Return (x, y) of the center of cell containing provided text 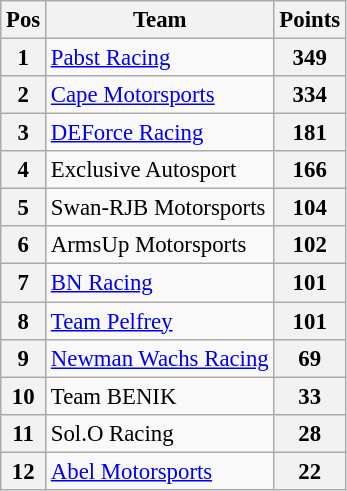
166 (310, 170)
BN Racing (160, 283)
10 (24, 396)
7 (24, 283)
4 (24, 170)
8 (24, 321)
Swan-RJB Motorsports (160, 208)
69 (310, 358)
12 (24, 471)
3 (24, 133)
11 (24, 433)
6 (24, 245)
Team Pelfrey (160, 321)
5 (24, 208)
102 (310, 245)
9 (24, 358)
349 (310, 58)
Sol.O Racing (160, 433)
Pabst Racing (160, 58)
Cape Motorsports (160, 95)
Exclusive Autosport (160, 170)
Abel Motorsports (160, 471)
ArmsUp Motorsports (160, 245)
22 (310, 471)
DEForce Racing (160, 133)
Newman Wachs Racing (160, 358)
1 (24, 58)
181 (310, 133)
Team BENIK (160, 396)
28 (310, 433)
Pos (24, 20)
104 (310, 208)
33 (310, 396)
2 (24, 95)
Points (310, 20)
334 (310, 95)
Team (160, 20)
